Capture the cell that displays the provided text and extract its [x, y] central coordinate. 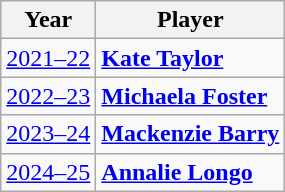
Kate Taylor [190, 58]
2022–23 [48, 96]
Michaela Foster [190, 96]
Annalie Longo [190, 172]
Year [48, 20]
Player [190, 20]
2021–22 [48, 58]
Mackenzie Barry [190, 134]
2023–24 [48, 134]
2024–25 [48, 172]
